Pinpoint the cell where the given text exists, returning its [X, Y] midpoint coordinate. 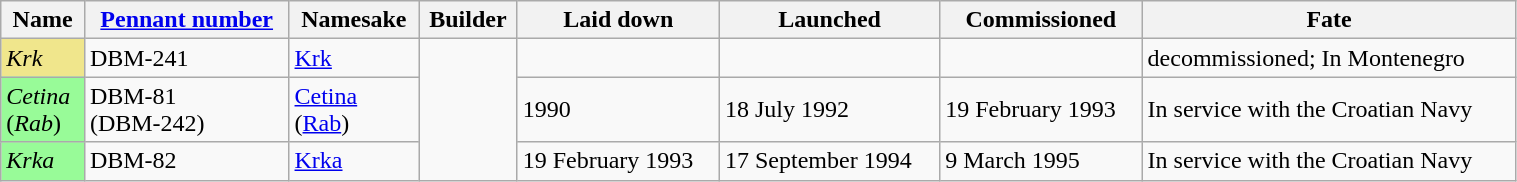
DBM-81(DBM-242) [186, 110]
DBM-241 [186, 58]
Pennant number [186, 20]
18 July 1992 [829, 110]
Namesake [354, 20]
Name [43, 20]
1990 [618, 110]
9 March 1995 [1041, 161]
Launched [829, 20]
decommissioned; In Montenegro [1329, 58]
Laid down [618, 20]
DBM-82 [186, 161]
17 September 1994 [829, 161]
Commissioned [1041, 20]
Fate [1329, 20]
Builder [468, 20]
